Scan for the cell matching the given text and deliver its (x, y) coordinate at center. 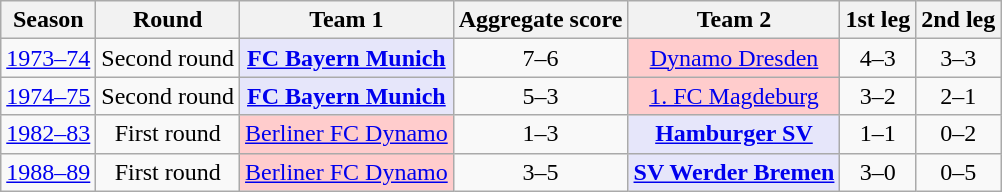
1974–75 (48, 96)
3–5 (540, 172)
0–5 (958, 172)
3–3 (958, 58)
1982–83 (48, 134)
7–6 (540, 58)
3–0 (878, 172)
4–3 (878, 58)
Season (48, 20)
1973–74 (48, 58)
1–3 (540, 134)
SV Werder Bremen (734, 172)
1st leg (878, 20)
2nd leg (958, 20)
3–2 (878, 96)
2–1 (958, 96)
Aggregate score (540, 20)
Dynamo Dresden (734, 58)
0–2 (958, 134)
Hamburger SV (734, 134)
Round (168, 20)
Team 1 (347, 20)
5–3 (540, 96)
Team 2 (734, 20)
1–1 (878, 134)
1. FC Magdeburg (734, 96)
1988–89 (48, 172)
